Identify which cell holds the provided text, then report its (x, y) central coordinate. 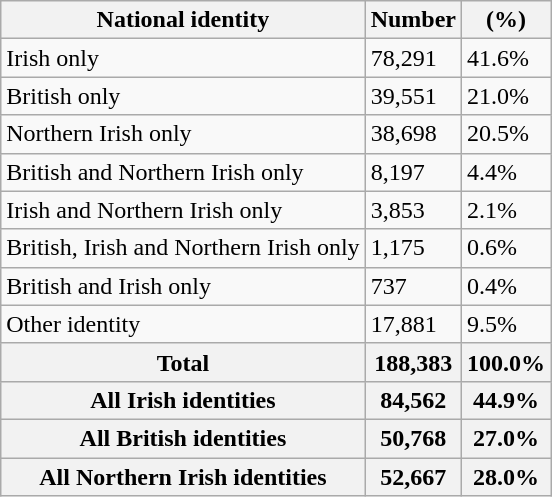
All Irish identities (183, 400)
Irish and Northern Irish only (183, 210)
41.6% (506, 58)
100.0% (506, 362)
British, Irish and Northern Irish only (183, 248)
2.1% (506, 210)
British only (183, 96)
39,551 (413, 96)
52,667 (413, 477)
9.5% (506, 324)
All British identities (183, 438)
Number (413, 20)
44.9% (506, 400)
0.4% (506, 286)
Total (183, 362)
737 (413, 286)
28.0% (506, 477)
38,698 (413, 134)
Northern Irish only (183, 134)
84,562 (413, 400)
8,197 (413, 172)
British and Irish only (183, 286)
50,768 (413, 438)
78,291 (413, 58)
Irish only (183, 58)
Other identity (183, 324)
21.0% (506, 96)
17,881 (413, 324)
27.0% (506, 438)
All Northern Irish identities (183, 477)
(%) (506, 20)
188,383 (413, 362)
1,175 (413, 248)
4.4% (506, 172)
0.6% (506, 248)
British and Northern Irish only (183, 172)
3,853 (413, 210)
20.5% (506, 134)
National identity (183, 20)
